Pinpoint the cell where the given text exists, returning its [x, y] midpoint coordinate. 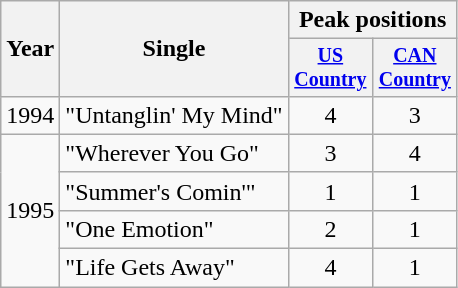
Year [30, 49]
"Untanglin' My Mind" [174, 115]
Single [174, 49]
"Wherever You Go" [174, 153]
US Country [330, 68]
"One Emotion" [174, 229]
1994 [30, 115]
"Life Gets Away" [174, 268]
CAN Country [415, 68]
1995 [30, 210]
"Summer's Comin'" [174, 191]
2 [330, 229]
Peak positions [372, 20]
